Detect which cell encompasses the target text, then output its [X, Y] center coordinate. 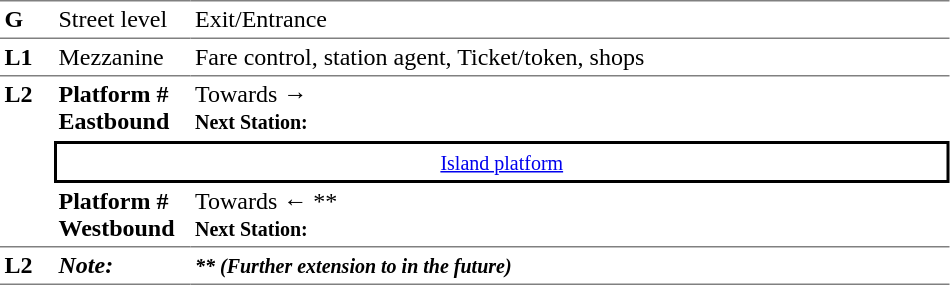
L2 [27, 162]
Mezzanine [122, 58]
G [27, 20]
Island platform [502, 162]
Platform #Eastbound [122, 108]
Street level [122, 20]
Towards → Next Station: [570, 108]
Platform #Westbound [122, 215]
Fare control, station agent, Ticket/token, shops [570, 58]
Exit/Entrance [570, 20]
L1 [27, 58]
Towards ← **Next Station: [570, 215]
